Detect which cell encompasses the target text, then output its (x, y) center coordinate. 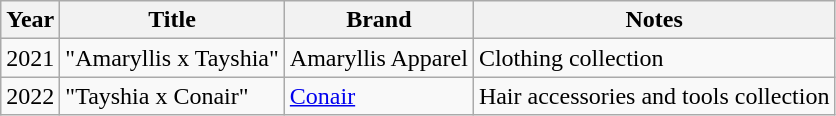
Clothing collection (654, 58)
Title (172, 20)
Year (30, 20)
Notes (654, 20)
2021 (30, 58)
2022 (30, 96)
"Tayshia x Conair" (172, 96)
Conair (378, 96)
Amaryllis Apparel (378, 58)
Brand (378, 20)
"Amaryllis x Tayshia" (172, 58)
Hair accessories and tools collection (654, 96)
